Scan for the cell matching the given text and deliver its (x, y) coordinate at center. 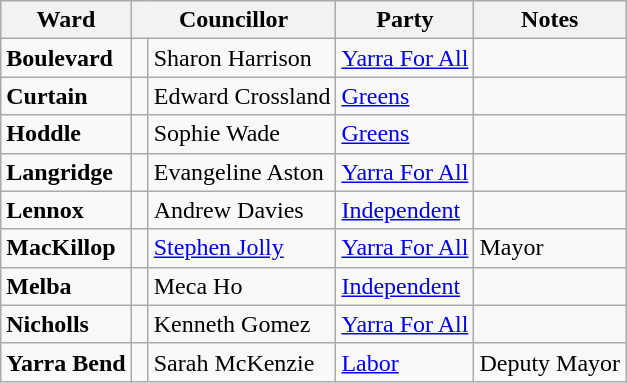
Councillor (234, 20)
Mayor (550, 248)
Sharon Harrison (242, 58)
Meca Ho (242, 286)
Sophie Wade (242, 134)
Sarah McKenzie (242, 362)
Yarra Bend (66, 362)
Langridge (66, 172)
Hoddle (66, 134)
Andrew Davies (242, 210)
Nicholls (66, 324)
Ward (66, 20)
MacKillop (66, 248)
Deputy Mayor (550, 362)
Labor (405, 362)
Melba (66, 286)
Boulevard (66, 58)
Edward Crossland (242, 96)
Stephen Jolly (242, 248)
Party (405, 20)
Curtain (66, 96)
Kenneth Gomez (242, 324)
Lennox (66, 210)
Notes (550, 20)
Evangeline Aston (242, 172)
